Locate the cell with the specified text and output its [x, y] center coordinate. 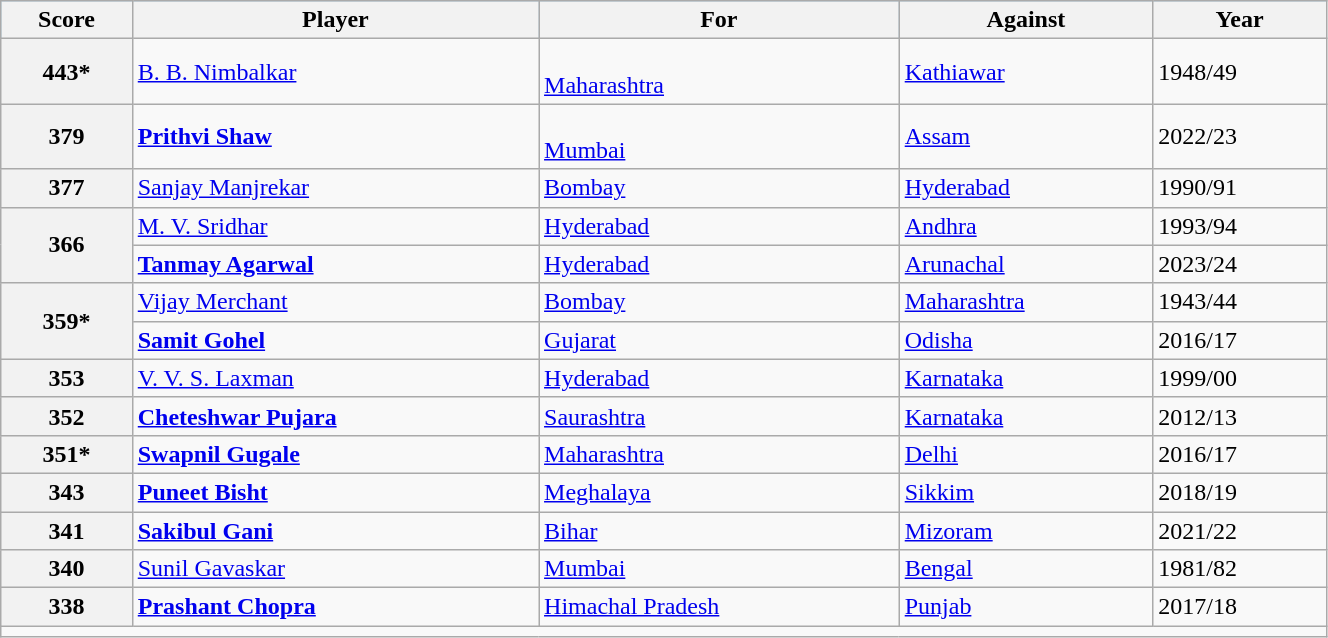
1981/82 [1240, 569]
V. V. S. Laxman [335, 378]
Swapnil Gugale [335, 454]
Tanmay Agarwal [335, 264]
340 [66, 569]
B. B. Nimbalkar [335, 72]
Meghalaya [720, 492]
343 [66, 492]
Arunachal [1026, 264]
1943/44 [1240, 302]
Bihar [720, 531]
338 [66, 607]
1990/91 [1240, 188]
Gujarat [720, 340]
379 [66, 136]
M. V. Sridhar [335, 226]
Samit Gohel [335, 340]
359* [66, 321]
352 [66, 416]
Against [1026, 20]
2023/24 [1240, 264]
Sunil Gavaskar [335, 569]
341 [66, 531]
Player [335, 20]
1993/94 [1240, 226]
Score [66, 20]
Odisha [1026, 340]
Puneet Bisht [335, 492]
Cheteshwar Pujara [335, 416]
Mizoram [1026, 531]
2017/18 [1240, 607]
2012/13 [1240, 416]
Kathiawar [1026, 72]
Saurashtra [720, 416]
Bengal [1026, 569]
1948/49 [1240, 72]
Sakibul Gani [335, 531]
Prithvi Shaw [335, 136]
Vijay Merchant [335, 302]
Sanjay Manjrekar [335, 188]
Prashant Chopra [335, 607]
Delhi [1026, 454]
1999/00 [1240, 378]
For [720, 20]
2021/22 [1240, 531]
443* [66, 72]
2022/23 [1240, 136]
Sikkim [1026, 492]
Assam [1026, 136]
Andhra [1026, 226]
353 [66, 378]
366 [66, 245]
377 [66, 188]
Punjab [1026, 607]
2018/19 [1240, 492]
Himachal Pradesh [720, 607]
351* [66, 454]
Year [1240, 20]
